Provide the [X, Y] coordinate of the cell's center where the given text is located.  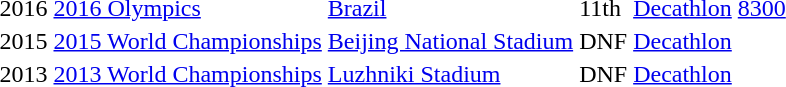
DNF [604, 41]
Beijing National Stadium [450, 41]
2015 World Championships [188, 41]
Decathlon [683, 41]
